Pinpoint the cell where the given text exists, returning its [X, Y] midpoint coordinate. 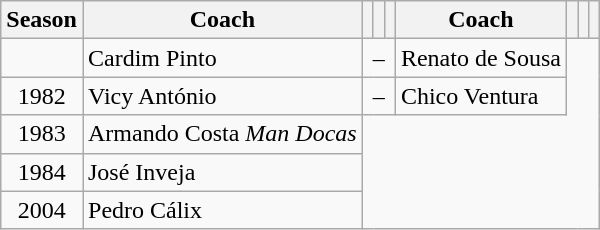
1984 [42, 172]
Season [42, 20]
Vicy António [222, 96]
1983 [42, 134]
Armando Costa Man Docas [222, 134]
1982 [42, 96]
José Inveja [222, 172]
Cardim Pinto [222, 58]
Renato de Sousa [480, 58]
Chico Ventura [480, 96]
2004 [42, 210]
Pedro Cálix [222, 210]
